Return the [X, Y] coordinate for the center point of the cell that contains the specified text.  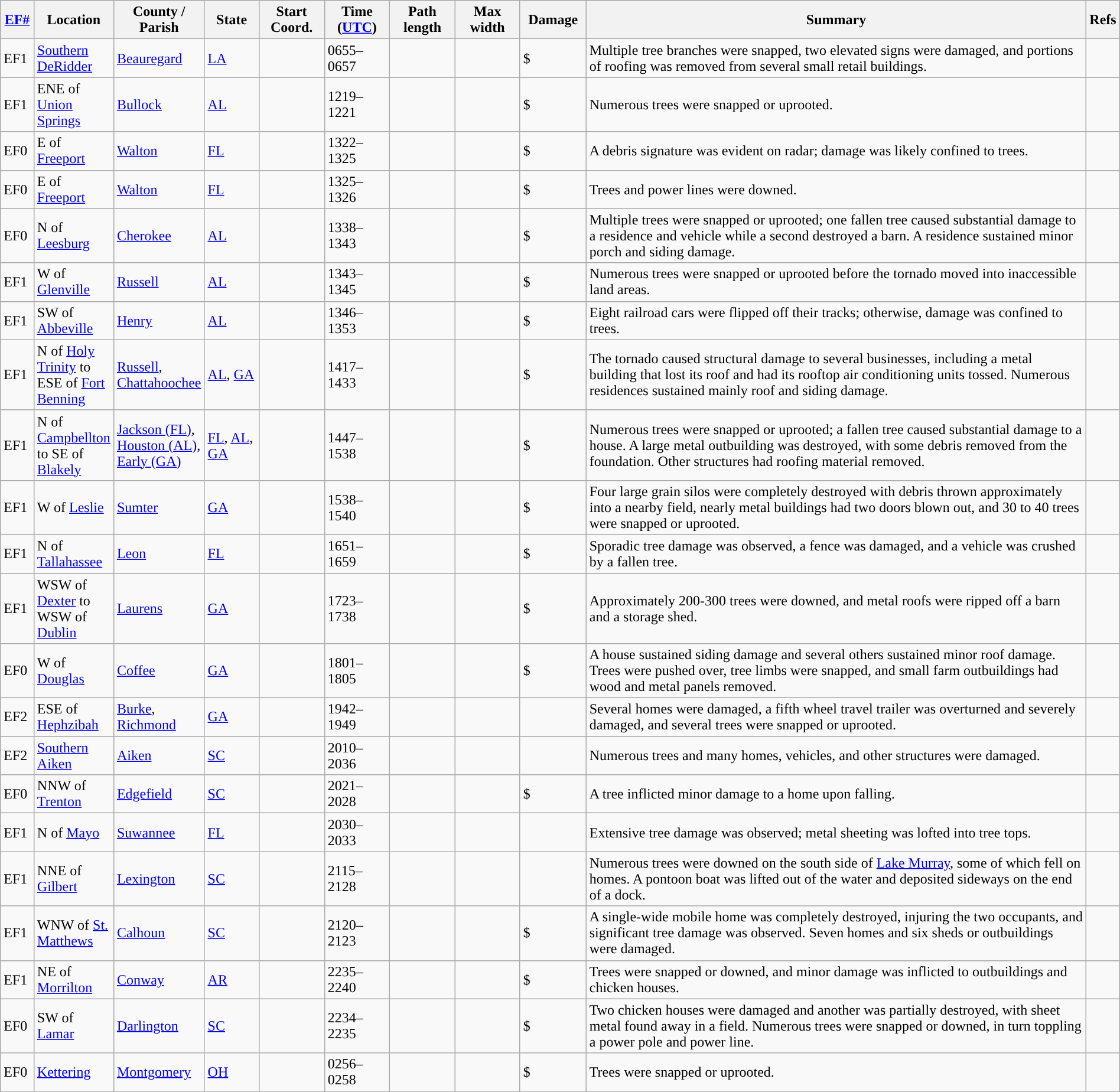
1801–1805 [357, 671]
Southern Aiken [73, 756]
2115–2128 [357, 879]
2010–2036 [357, 756]
Start Coord. [292, 20]
N of Tallahassee [73, 554]
Multiple tree branches were snapped, two elevated signs were damaged, and portions of roofing was removed from several small retail buildings. [836, 58]
Sumter [159, 507]
Several homes were damaged, a fifth wheel travel trailer was overturned and severely damaged, and several trees were snapped or uprooted. [836, 717]
Approximately 200-300 trees were downed, and metal roofs were ripped off a barn and a storage shed. [836, 608]
0256–0258 [357, 1073]
SW of Abbeville [73, 320]
1723–1738 [357, 608]
1346–1353 [357, 320]
1942–1949 [357, 717]
A debris signature was evident on radar; damage was likely confined to trees. [836, 151]
Trees and power lines were downed. [836, 189]
Path length [422, 20]
NE of Morrilton [73, 979]
AL, GA [232, 374]
Numerous trees were snapped or uprooted before the tornado moved into inaccessible land areas. [836, 282]
W of Leslie [73, 507]
WNW of St. Matthews [73, 933]
N of Mayo [73, 833]
Russell [159, 282]
Aiken [159, 756]
N of Campbellton to SE of Blakely [73, 445]
1325–1326 [357, 189]
Montgomery [159, 1073]
1538–1540 [357, 507]
N of Leesburg [73, 236]
Russell, Chattahoochee [159, 374]
Time (UTC) [357, 20]
Jackson (FL), Houston (AL), Early (GA) [159, 445]
Laurens [159, 608]
1447–1538 [357, 445]
Southern DeRidder [73, 58]
Numerous trees and many homes, vehicles, and other structures were damaged. [836, 756]
Kettering [73, 1073]
2021–2028 [357, 794]
Bullock [159, 105]
Refs [1103, 20]
Lexington [159, 879]
FL, AL, GA [232, 445]
Edgefield [159, 794]
Beauregard [159, 58]
1417–1433 [357, 374]
Damage [553, 20]
Burke, Richmond [159, 717]
0655–0657 [357, 58]
Conway [159, 979]
LA [232, 58]
SW of Lamar [73, 1026]
Calhoun [159, 933]
Summary [836, 20]
Location [73, 20]
Leon [159, 554]
2235–2240 [357, 979]
Sporadic tree damage was observed, a fence was damaged, and a vehicle was crushed by a fallen tree. [836, 554]
Eight railroad cars were flipped off their tracks; otherwise, damage was confined to trees. [836, 320]
ESE of Hephzibah [73, 717]
Suwannee [159, 833]
Max width [487, 20]
OH [232, 1073]
Trees were snapped or uprooted. [836, 1073]
1651–1659 [357, 554]
W of Douglas [73, 671]
2234–2235 [357, 1026]
A tree inflicted minor damage to a home upon falling. [836, 794]
State [232, 20]
WSW of Dexter to WSW of Dublin [73, 608]
N of Holy Trinity to ESE of Fort Benning [73, 374]
NNE of Gilbert [73, 879]
Darlington [159, 1026]
EF# [18, 20]
1343–1345 [357, 282]
W of Glenville [73, 282]
1322–1325 [357, 151]
Henry [159, 320]
AR [232, 979]
Extensive tree damage was observed; metal sheeting was lofted into tree tops. [836, 833]
County / Parish [159, 20]
Cherokee [159, 236]
Coffee [159, 671]
ENE of Union Springs [73, 105]
1338–1343 [357, 236]
Trees were snapped or downed, and minor damage was inflicted to outbuildings and chicken houses. [836, 979]
2120–2123 [357, 933]
2030–2033 [357, 833]
NNW of Trenton [73, 794]
Numerous trees were snapped or uprooted. [836, 105]
1219–1221 [357, 105]
